Determine the [X, Y] coordinate at the center of the cell enclosing the given text.  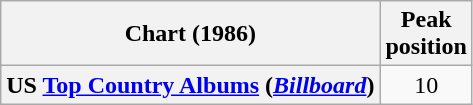
Chart (1986) [190, 34]
10 [426, 85]
US Top Country Albums (Billboard) [190, 85]
Peakposition [426, 34]
